From the cell containing the given text, extract its center point as (x, y) coordinate. 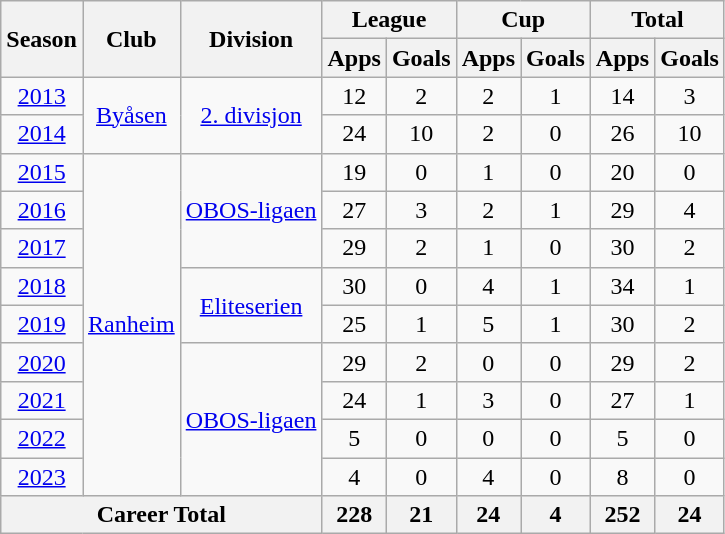
2021 (42, 400)
2019 (42, 324)
Club (131, 39)
2020 (42, 362)
20 (622, 172)
Ranheim (131, 324)
2. divisjon (251, 115)
Division (251, 39)
2014 (42, 134)
Byåsen (131, 115)
2023 (42, 477)
8 (622, 477)
Career Total (162, 515)
League (389, 20)
2016 (42, 210)
2013 (42, 96)
Total (657, 20)
34 (622, 286)
252 (622, 515)
228 (354, 515)
26 (622, 134)
12 (354, 96)
Eliteserien (251, 305)
Season (42, 39)
14 (622, 96)
25 (354, 324)
2015 (42, 172)
19 (354, 172)
Cup (523, 20)
2022 (42, 438)
2017 (42, 248)
2018 (42, 286)
21 (421, 515)
